Return the [X, Y] coordinate for the center point of the cell that contains the specified text.  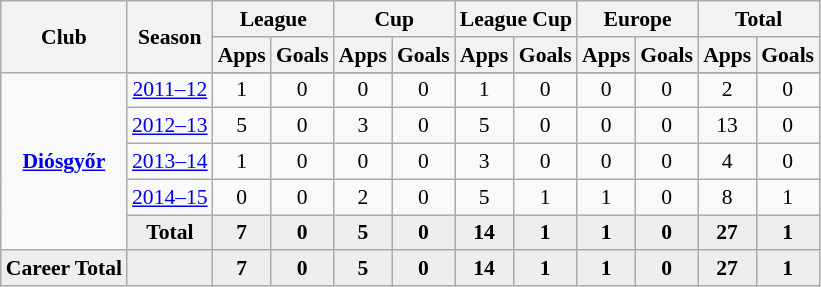
2012–13 [170, 126]
4 [727, 162]
Cup [394, 19]
2011–12 [170, 90]
Europe [638, 19]
Season [170, 36]
League Cup [516, 19]
2014–15 [170, 197]
2013–14 [170, 162]
Club [64, 36]
Career Total [64, 269]
8 [727, 197]
League [274, 19]
13 [727, 126]
Diósgyőr [64, 161]
